Return the [X, Y] coordinate for the center point of the cell that contains the specified text.  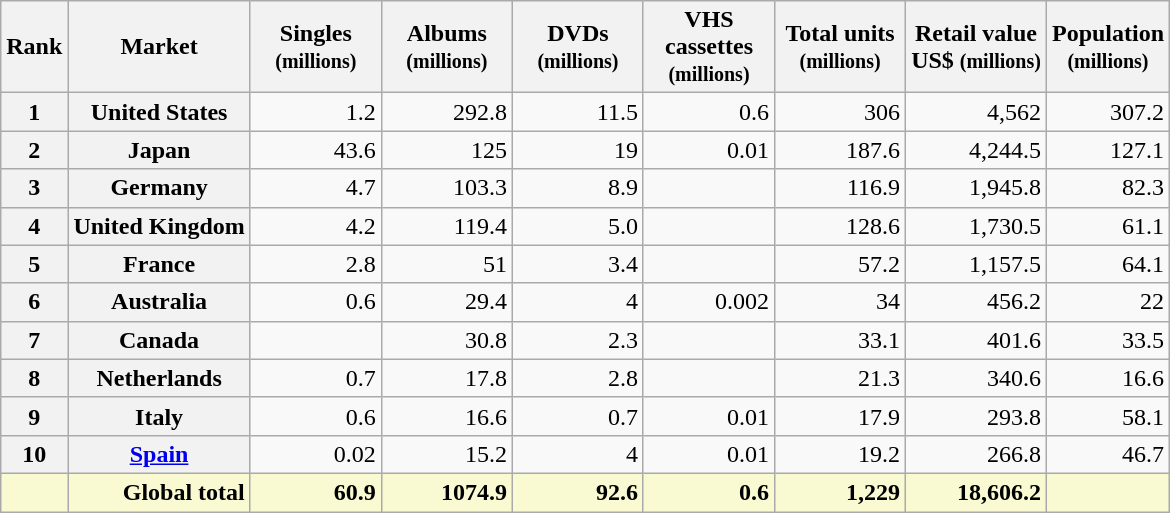
4.2 [316, 226]
15.2 [446, 454]
17.8 [446, 378]
Japan [159, 150]
0.002 [708, 302]
2 [34, 150]
128.6 [840, 226]
VHS cassettes (millions) [708, 47]
125 [446, 150]
3.4 [578, 264]
United Kingdom [159, 226]
0.02 [316, 454]
1.2 [316, 112]
United States [159, 112]
Singles (millions) [316, 47]
306 [840, 112]
Rank [34, 47]
60.9 [316, 492]
2.3 [578, 340]
5.0 [578, 226]
1074.9 [446, 492]
456.2 [976, 302]
6 [34, 302]
46.7 [1108, 454]
Global total [159, 492]
Albums (millions) [446, 47]
43.6 [316, 150]
22 [1108, 302]
Spain [159, 454]
Canada [159, 340]
127.1 [1108, 150]
29.4 [446, 302]
33.1 [840, 340]
292.8 [446, 112]
57.2 [840, 264]
Retail valueUS$ (millions) [976, 47]
18,606.2 [976, 492]
116.9 [840, 188]
3 [34, 188]
DVDs (millions) [578, 47]
266.8 [976, 454]
1,730.5 [976, 226]
Germany [159, 188]
11.5 [578, 112]
34 [840, 302]
82.3 [1108, 188]
4,562 [976, 112]
103.3 [446, 188]
10 [34, 454]
Australia [159, 302]
4,244.5 [976, 150]
30.8 [446, 340]
1 [34, 112]
293.8 [976, 416]
17.9 [840, 416]
401.6 [976, 340]
Population(millions) [1108, 47]
Total units (millions) [840, 47]
61.1 [1108, 226]
France [159, 264]
Market [159, 47]
5 [34, 264]
21.3 [840, 378]
340.6 [976, 378]
1,157.5 [976, 264]
8.9 [578, 188]
119.4 [446, 226]
33.5 [1108, 340]
92.6 [578, 492]
51 [446, 264]
58.1 [1108, 416]
Netherlands [159, 378]
1,229 [840, 492]
19 [578, 150]
8 [34, 378]
64.1 [1108, 264]
187.6 [840, 150]
307.2 [1108, 112]
4.7 [316, 188]
9 [34, 416]
19.2 [840, 454]
1,945.8 [976, 188]
7 [34, 340]
Italy [159, 416]
